Return [x, y] of the center of cell containing provided text 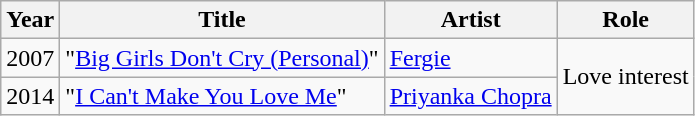
Year [30, 20]
"I Can't Make You Love Me" [222, 96]
Role [626, 20]
Artist [470, 20]
Priyanka Chopra [470, 96]
Title [222, 20]
"Big Girls Don't Cry (Personal)" [222, 58]
Love interest [626, 77]
2014 [30, 96]
2007 [30, 58]
Fergie [470, 58]
